Capture the cell that displays the provided text and extract its (x, y) central coordinate. 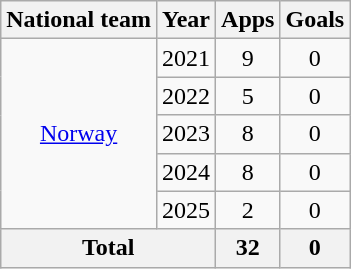
2022 (186, 96)
Apps (248, 20)
Norway (79, 134)
Year (186, 20)
National team (79, 20)
5 (248, 96)
Goals (315, 20)
32 (248, 248)
2021 (186, 58)
2024 (186, 172)
2 (248, 210)
9 (248, 58)
2025 (186, 210)
2023 (186, 134)
Total (108, 248)
